Output the [X, Y] coordinate of the center of the cell containing the given text.  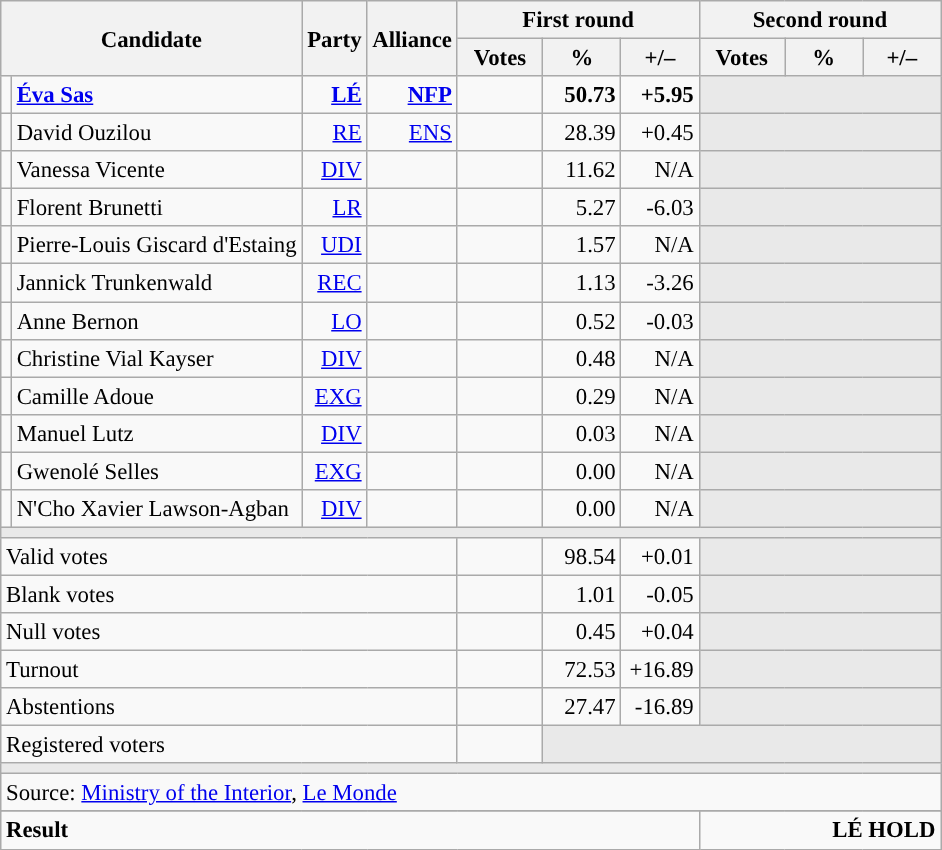
Vanessa Vicente [156, 170]
+0.01 [660, 557]
First round [578, 20]
0.45 [582, 632]
RE [334, 133]
-0.03 [660, 321]
Source: Ministry of the Interior, Le Monde [471, 793]
1.13 [582, 283]
-0.05 [660, 594]
Result [350, 831]
Anne Bernon [156, 321]
Party [334, 38]
Éva Sas [156, 95]
N'Cho Xavier Lawson-Agban [156, 509]
5.27 [582, 208]
ENS [412, 133]
+16.89 [660, 670]
LO [334, 321]
LÉ HOLD [820, 831]
50.73 [582, 95]
Candidate [152, 38]
Turnout [229, 670]
Abstentions [229, 707]
UDI [334, 245]
-3.26 [660, 283]
Valid votes [229, 557]
+5.95 [660, 95]
-6.03 [660, 208]
27.47 [582, 707]
0.03 [582, 433]
Christine Vial Kayser [156, 358]
72.53 [582, 670]
Camille Adoue [156, 396]
Registered voters [229, 745]
Null votes [229, 632]
Second round [820, 20]
Pierre-Louis Giscard d'Estaing [156, 245]
Manuel Lutz [156, 433]
David Ouzilou [156, 133]
+0.04 [660, 632]
Blank votes [229, 594]
1.57 [582, 245]
LR [334, 208]
Gwenolé Selles [156, 471]
+0.45 [660, 133]
Florent Brunetti [156, 208]
0.52 [582, 321]
98.54 [582, 557]
Alliance [412, 38]
-16.89 [660, 707]
Jannick Trunkenwald [156, 283]
LÉ [334, 95]
1.01 [582, 594]
0.29 [582, 396]
REC [334, 283]
NFP [412, 95]
28.39 [582, 133]
11.62 [582, 170]
0.48 [582, 358]
